Pinpoint the cell where the given text exists, returning its (x, y) midpoint coordinate. 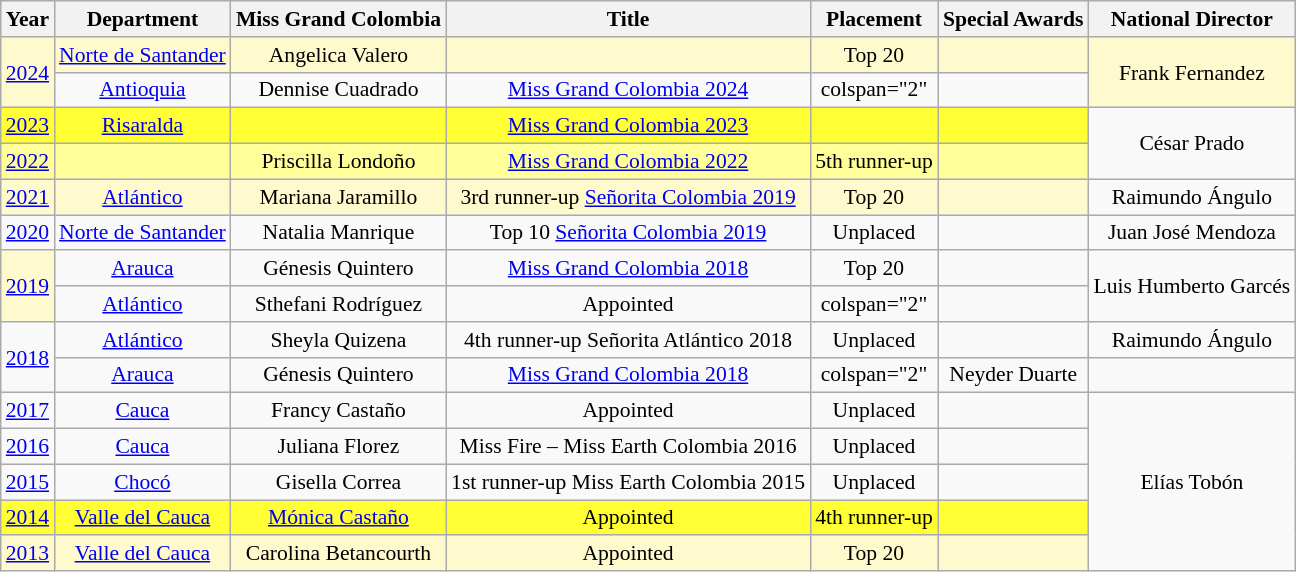
2021 (28, 197)
Neyder Duarte (1014, 375)
Carolina Betancourth (338, 554)
Frank Fernandez (1192, 72)
Angelica Valero (338, 55)
Miss Grand Colombia 2024 (628, 90)
Dennise Cuadrado (338, 90)
Department (142, 19)
2013 (28, 554)
Risaralda (142, 126)
2024 (28, 72)
Year (28, 19)
2019 (28, 286)
Luis Humberto Garcés (1192, 286)
Miss Grand Colombia 2023 (628, 126)
Miss Fire – Miss Earth Colombia 2016 (628, 447)
1st runner-up Miss Earth Colombia 2015 (628, 482)
Antioquia (142, 90)
Priscilla Londoño (338, 162)
4th runner-up Señorita Atlántico 2018 (628, 340)
Sheyla Quizena (338, 340)
5th runner-up (874, 162)
Title (628, 19)
Juliana Florez (338, 447)
Mónica Castaño (338, 518)
2020 (28, 233)
3rd runner-up Señorita Colombia 2019 (628, 197)
2018 (28, 358)
2015 (28, 482)
2022 (28, 162)
Gisella Correa (338, 482)
Chocó (142, 482)
Mariana Jaramillo (338, 197)
Elías Tobón (1192, 482)
Sthefani Rodríguez (338, 304)
César Prado (1192, 144)
2014 (28, 518)
Miss Grand Colombia (338, 19)
4th runner-up (874, 518)
Placement (874, 19)
Miss Grand Colombia 2022 (628, 162)
Juan José Mendoza (1192, 233)
National Director (1192, 19)
Special Awards (1014, 19)
Francy Castaño (338, 411)
2016 (28, 447)
Top 10 Señorita Colombia 2019 (628, 233)
2017 (28, 411)
Natalia Manrique (338, 233)
2023 (28, 126)
